Pinpoint the cell where the given text exists, returning its (x, y) midpoint coordinate. 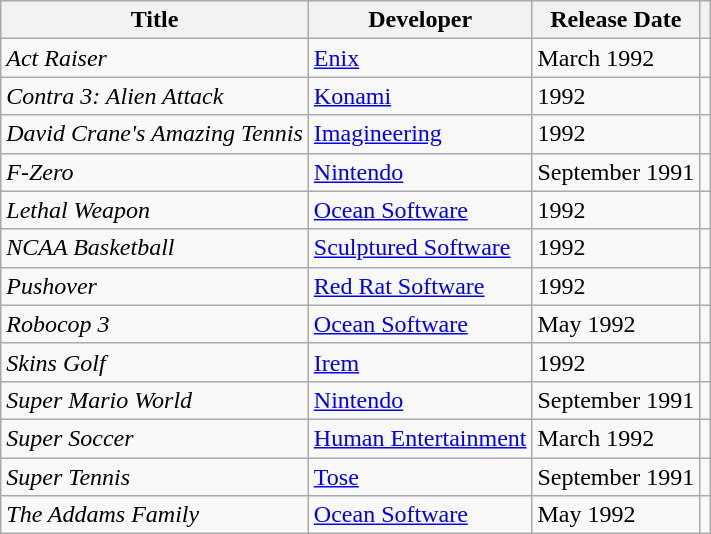
Title (155, 20)
Lethal Weapon (155, 210)
Contra 3: Alien Attack (155, 96)
Super Mario World (155, 400)
The Addams Family (155, 515)
NCAA Basketball (155, 248)
Sculptured Software (420, 248)
Enix (420, 58)
Release Date (616, 20)
Pushover (155, 286)
David Crane's Amazing Tennis (155, 134)
Tose (420, 477)
Act Raiser (155, 58)
Developer (420, 20)
Skins Golf (155, 362)
Robocop 3 (155, 324)
Irem (420, 362)
Red Rat Software (420, 286)
Imagineering (420, 134)
F-Zero (155, 172)
Konami (420, 96)
Super Tennis (155, 477)
Super Soccer (155, 438)
Human Entertainment (420, 438)
